Return (X, Y) of the center of cell containing provided text 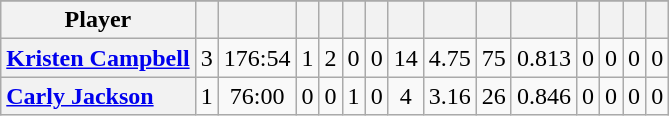
Player (98, 20)
0.846 (544, 96)
76:00 (257, 96)
Carly Jackson (98, 96)
4.75 (450, 58)
Kristen Campbell (98, 58)
75 (494, 58)
176:54 (257, 58)
4 (406, 96)
26 (494, 96)
3 (206, 58)
14 (406, 58)
2 (330, 58)
0.813 (544, 58)
3.16 (450, 96)
